Search for the cell housing the specified text and yield its (x, y) center coordinate. 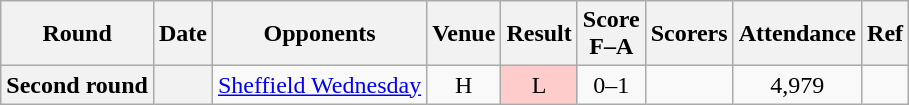
Date (182, 34)
Sheffield Wednesday (319, 85)
L (539, 85)
Second round (78, 85)
Scorers (689, 34)
0–1 (611, 85)
Opponents (319, 34)
Ref (886, 34)
Venue (464, 34)
H (464, 85)
ScoreF–A (611, 34)
Attendance (797, 34)
4,979 (797, 85)
Round (78, 34)
Result (539, 34)
